Scan for the cell matching the given text and deliver its [X, Y] coordinate at center. 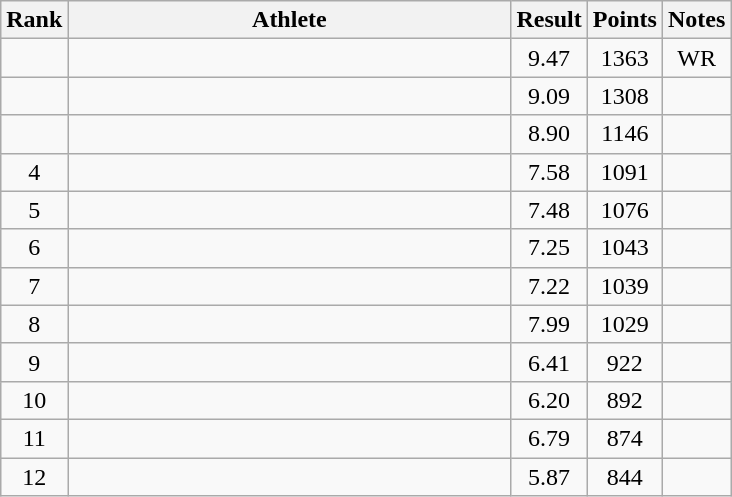
7.99 [549, 324]
1091 [624, 172]
922 [624, 362]
1076 [624, 210]
6.79 [549, 438]
6.41 [549, 362]
874 [624, 438]
9.09 [549, 96]
7.22 [549, 286]
5 [34, 210]
Athlete [290, 20]
1308 [624, 96]
1363 [624, 58]
1146 [624, 134]
Points [624, 20]
7.25 [549, 248]
12 [34, 477]
WR [696, 58]
10 [34, 400]
1029 [624, 324]
844 [624, 477]
7 [34, 286]
1039 [624, 286]
892 [624, 400]
1043 [624, 248]
8.90 [549, 134]
Rank [34, 20]
6 [34, 248]
Notes [696, 20]
Result [549, 20]
7.48 [549, 210]
9 [34, 362]
5.87 [549, 477]
8 [34, 324]
7.58 [549, 172]
11 [34, 438]
6.20 [549, 400]
4 [34, 172]
9.47 [549, 58]
